Return [x, y] of the center of cell containing provided text 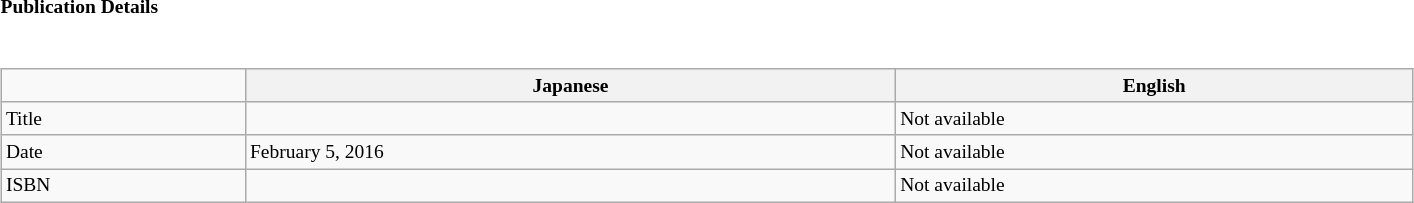
ISBN [123, 186]
February 5, 2016 [570, 152]
Date [123, 152]
Japanese [570, 86]
English [1154, 86]
Title [123, 118]
